Detect which cell encompasses the target text, then output its (x, y) center coordinate. 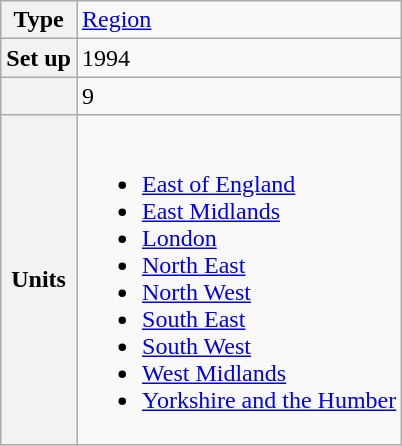
Type (39, 20)
Units (39, 280)
9 (238, 96)
Set up (39, 58)
Region (238, 20)
1994 (238, 58)
East of EnglandEast MidlandsLondonNorth EastNorth WestSouth EastSouth WestWest MidlandsYorkshire and the Humber (238, 280)
